Search for the cell housing the specified text and yield its (X, Y) center coordinate. 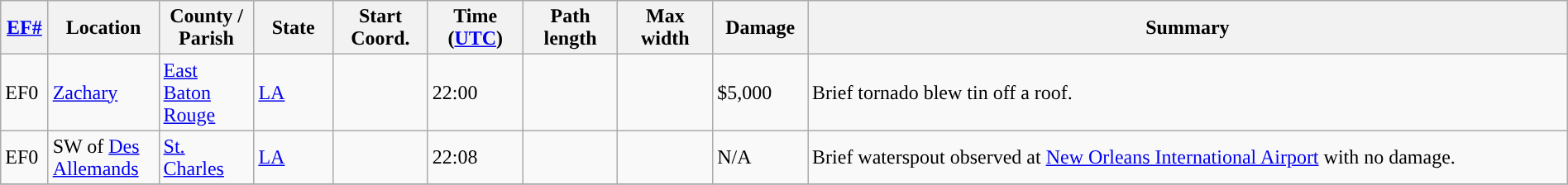
East Baton Rouge (207, 92)
Zachary (103, 92)
Start Coord. (380, 28)
State (294, 28)
Path length (571, 28)
SW of Des Allemands (103, 157)
Damage (761, 28)
22:00 (475, 92)
$5,000 (761, 92)
EF# (25, 28)
N/A (761, 157)
Brief waterspout observed at New Orleans International Airport with no damage. (1188, 157)
Brief tornado blew tin off a roof. (1188, 92)
Location (103, 28)
22:08 (475, 157)
Summary (1188, 28)
County / Parish (207, 28)
Time (UTC) (475, 28)
St. Charles (207, 157)
Max width (665, 28)
